Find where the given text appears and provide that cell's center as (X, Y) coordinate. 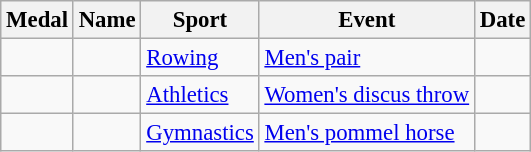
Date (502, 20)
Name (107, 20)
Medal (38, 20)
Gymnastics (200, 133)
Event (366, 20)
Rowing (200, 58)
Men's pair (366, 58)
Sport (200, 20)
Men's pommel horse (366, 133)
Women's discus throw (366, 95)
Athletics (200, 95)
